Scan for the cell matching the given text and deliver its (x, y) coordinate at center. 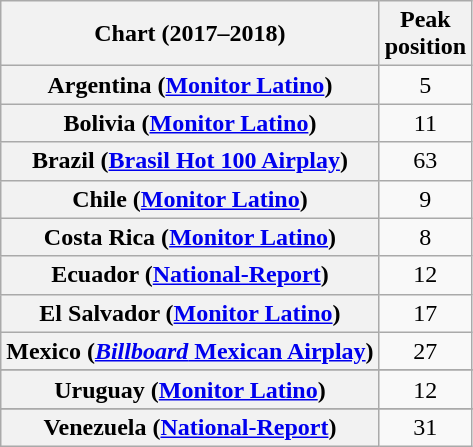
17 (425, 313)
Costa Rica (Monitor Latino) (190, 237)
27 (425, 351)
8 (425, 237)
Uruguay (Monitor Latino) (190, 389)
63 (425, 161)
Chile (Monitor Latino) (190, 199)
Chart (2017–2018) (190, 34)
Mexico (Billboard Mexican Airplay) (190, 351)
5 (425, 85)
Peakposition (425, 34)
Venezuela (National-Report) (190, 427)
9 (425, 199)
11 (425, 123)
31 (425, 427)
Argentina (Monitor Latino) (190, 85)
Ecuador (National-Report) (190, 275)
El Salvador (Monitor Latino) (190, 313)
Brazil (Brasil Hot 100 Airplay) (190, 161)
Bolivia (Monitor Latino) (190, 123)
